Extract the [X, Y] coordinate from the center of the cell holding the provided text.  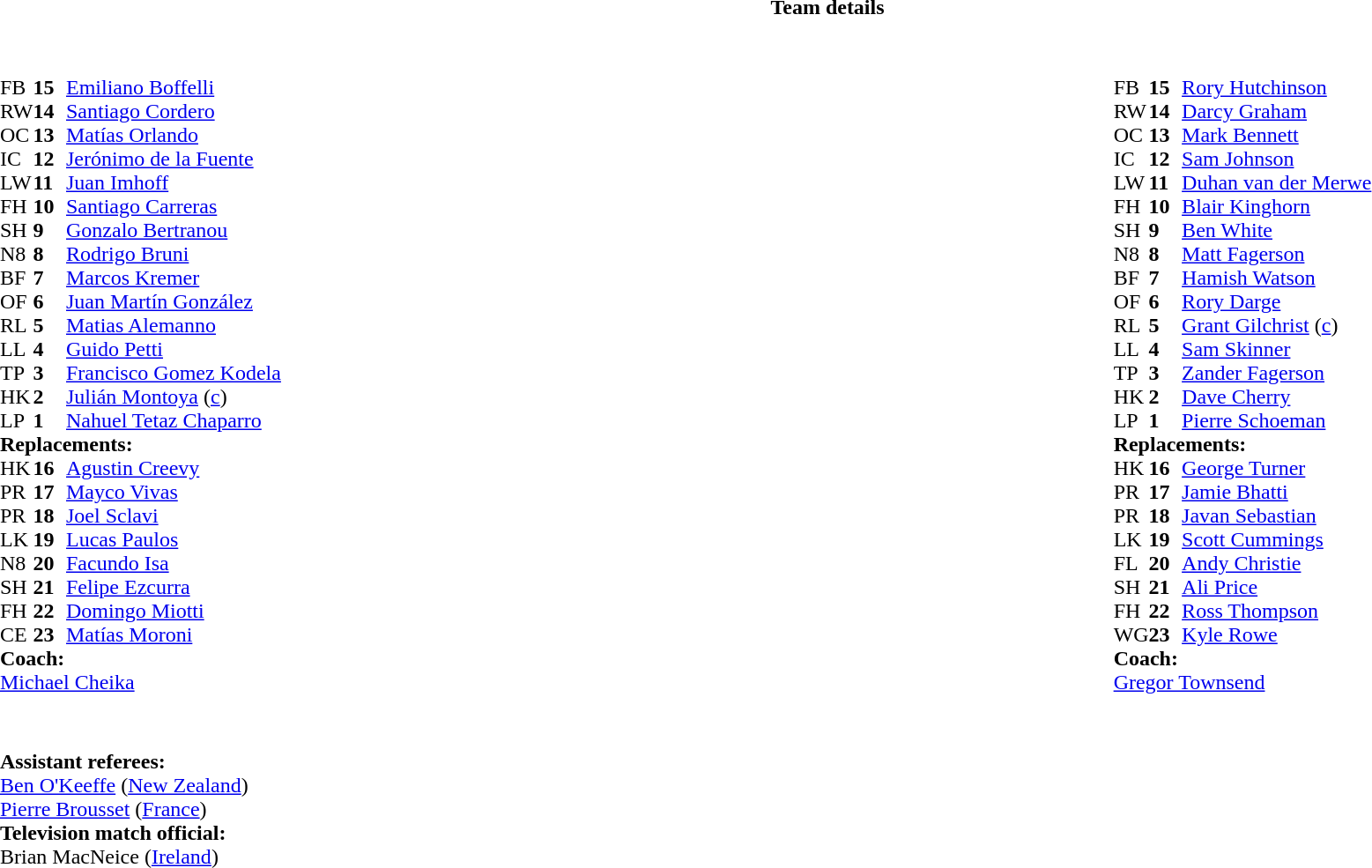
Rodrigo Bruni [174, 254]
Kyle Rowe [1276, 634]
Zander Fagerson [1276, 374]
Gonzalo Bertranou [174, 231]
Sam Skinner [1276, 349]
Matias Alemanno [174, 326]
Matt Fagerson [1276, 254]
Marcos Kremer [174, 278]
Andy Christie [1276, 564]
Agustin Creevy [174, 469]
Facundo Isa [174, 564]
Santiago Carreras [174, 206]
Darcy Graham [1276, 111]
Juan Martín González [174, 301]
Rory Hutchinson [1276, 88]
Lucas Paulos [174, 539]
CE [17, 634]
Julián Montoya (c) [174, 397]
Francisco Gomez Kodela [174, 374]
Guido Petti [174, 349]
Ben White [1276, 231]
George Turner [1276, 469]
Jamie Bhatti [1276, 492]
Michael Cheika [141, 682]
Gregor Townsend [1242, 682]
Javan Sebastian [1276, 516]
Duhan van der Merwe [1276, 183]
Emiliano Boffelli [174, 88]
Mark Bennett [1276, 136]
Felipe Ezcurra [174, 587]
FL [1131, 564]
Nahuel Tetaz Chaparro [174, 421]
Juan Imhoff [174, 183]
Domingo Miotti [174, 612]
Blair Kinghorn [1276, 206]
WG [1131, 634]
Scott Cummings [1276, 539]
Matías Orlando [174, 136]
Mayco Vivas [174, 492]
Dave Cherry [1276, 397]
Hamish Watson [1276, 278]
Sam Johnson [1276, 159]
Grant Gilchrist (c) [1276, 326]
Ross Thompson [1276, 612]
Jerónimo de la Fuente [174, 159]
Ali Price [1276, 587]
Santiago Cordero [174, 111]
Matías Moroni [174, 634]
Joel Sclavi [174, 516]
Rory Darge [1276, 301]
Pierre Schoeman [1276, 421]
